Identify which cell holds the provided text, then report its (x, y) central coordinate. 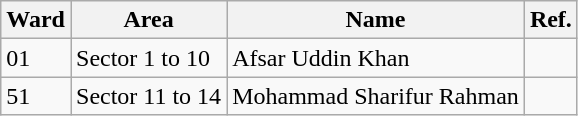
Area (148, 20)
Ref. (550, 20)
Afsar Uddin Khan (376, 58)
Sector 1 to 10 (148, 58)
Mohammad Sharifur Rahman (376, 96)
01 (36, 58)
Name (376, 20)
Ward (36, 20)
51 (36, 96)
Sector 11 to 14 (148, 96)
